Provide the [x, y] coordinate of the cell's center where the given text is located.  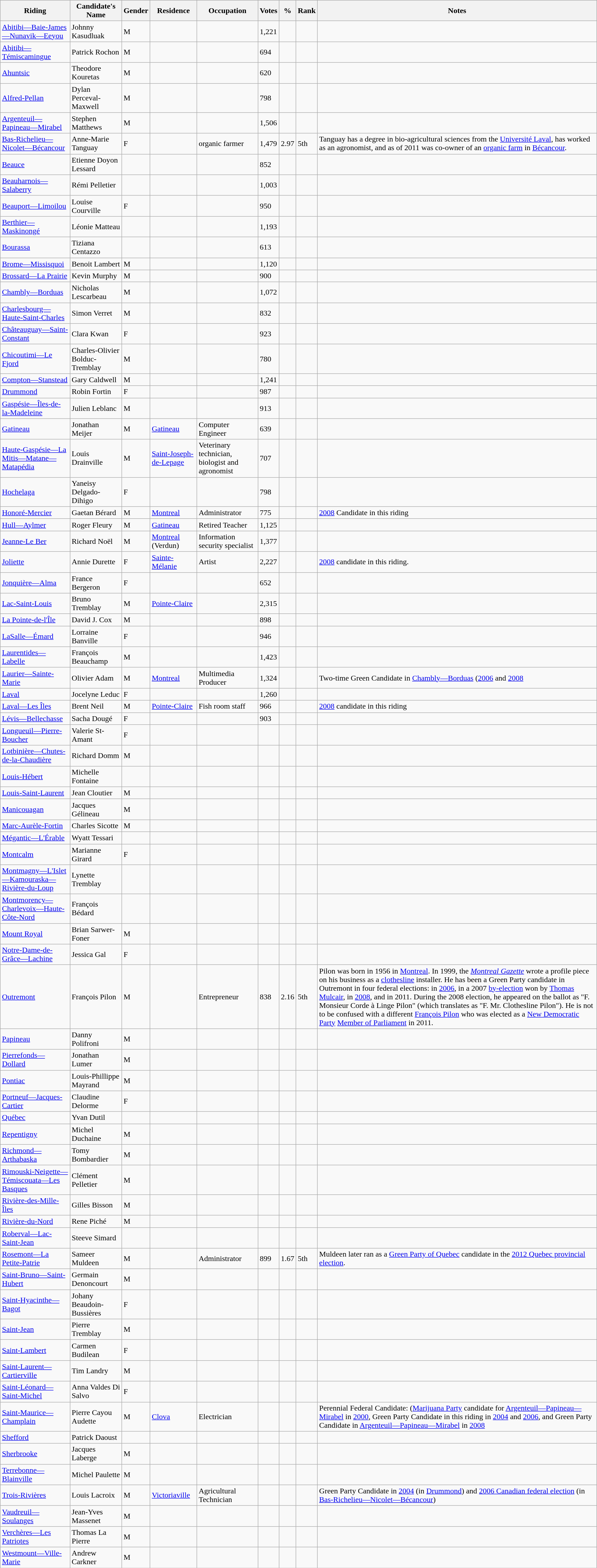
Jeanne-Le Ber [35, 541]
2.16 [288, 997]
Gaetan Bérard [96, 513]
1,003 [269, 185]
Saint-Laurent—Cartierville [35, 1371]
903 [269, 718]
1,423 [269, 657]
1,221 [269, 31]
Richard Noël [96, 541]
Repentigny [35, 1134]
838 [269, 997]
Montreal (Verdun) [173, 541]
Pontiac [35, 1081]
652 [269, 583]
620 [269, 73]
Anna Valdes Di Salvo [96, 1392]
Valerie St-Amant [96, 735]
Saint-Jean [35, 1329]
Richmond—Arthabaska [35, 1155]
Patrick Daoust [96, 1437]
Abitibi—Baie-James—Nunavik—Eeyou [35, 31]
613 [269, 247]
Joliette [35, 562]
Votes [269, 11]
707 [269, 458]
Rivière-des-Mille-Îles [35, 1205]
Theodore Kouretas [96, 73]
Wyatt Tessari [96, 838]
Beauce [35, 164]
Rivière-du-Nord [35, 1221]
Laurentides—Labelle [35, 657]
1,193 [269, 226]
Pierre Cayou Audette [96, 1417]
Verchères—Les Patriotes [35, 1536]
Saint-Joseph-de-Lepage [173, 458]
Anne-Marie Tanguay [96, 143]
Computer Engineer [227, 429]
Retired Teacher [227, 525]
François Pilon [96, 997]
Lévis—Bellechasse [35, 718]
Jacques Gélineau [96, 809]
Tiziana Centazzo [96, 247]
Westmount—Ville-Marie [35, 1557]
Jean Cloutier [96, 793]
1.67 [288, 1258]
Beauport—Limoilou [35, 206]
Rank [307, 11]
899 [269, 1258]
Outremont [35, 997]
Abitibi—Témiscamingue [35, 52]
Jonathan Lumer [96, 1060]
Gilles Bisson [96, 1205]
Châteauguay—Saint-Constant [35, 334]
Charlesbourg—Haute-Saint-Charles [35, 313]
Longueuil—Pierre-Boucher [35, 735]
Mégantic—L'Érable [35, 838]
Louis-Phillippe Mayrand [96, 1081]
Saint-Bruno—Saint-Hubert [35, 1280]
Kevin Murphy [96, 276]
Alfred-Pellan [35, 98]
Rémi Pelletier [96, 185]
Steeve Simard [96, 1237]
Laval—Les Îles [35, 706]
Québec [35, 1118]
Drummond [35, 392]
Saint-Maurice—Champlain [35, 1417]
Lac-Saint-Louis [35, 604]
Notre-Dame-de-Grâce—Lachine [35, 954]
Candidate's Name [96, 11]
David J. Cox [96, 620]
France Bergeron [96, 583]
1,125 [269, 525]
Notes [457, 11]
780 [269, 359]
946 [269, 636]
Gender [136, 11]
Bourassa [35, 247]
1,377 [269, 541]
Annie Durette [96, 562]
Rimouski-Neigette—Témiscouata—Les Basques [35, 1180]
Montmorency—Charlevoix—Haute-Côte-Nord [35, 909]
Simon Verret [96, 313]
Saint-Léonard—Saint-Michel [35, 1392]
Roger Fleury [96, 525]
Terrebonne—Blainville [35, 1475]
Richard Domm [96, 755]
Montmagny—L'Islet—Kamouraska—Rivière-du-Loup [35, 879]
1,072 [269, 293]
Stephen Matthews [96, 123]
Beauharnois—Salaberry [35, 185]
Johany Beaudoin-Bussières [96, 1304]
Tomy Bombardier [96, 1155]
Marianne Girard [96, 854]
Sherbrooke [35, 1454]
Brossard—La Prairie [35, 276]
Victoriaville [173, 1495]
Montcalm [35, 854]
Brent Neil [96, 706]
Clova [173, 1417]
Hull—Aylmer [35, 525]
Léonie Matteau [96, 226]
Michel Paulette [96, 1475]
Mount Royal [35, 934]
Haute-Gaspésie—La Mitis—Matane—Matapédia [35, 458]
Fish room staff [227, 706]
Charles Sicotte [96, 826]
775 [269, 513]
Veterinary technician, biologist and agronomist [227, 458]
950 [269, 206]
Papineau [35, 1039]
Danny Polifroni [96, 1039]
LaSalle—Émard [35, 636]
Brome—Missisquoi [35, 264]
Entrepreneur [227, 997]
Gary Caldwell [96, 380]
Sameer Muldeen [96, 1258]
Clara Kwan [96, 334]
Lorraine Banville [96, 636]
Portneuf—Jacques-Cartier [35, 1101]
% [288, 11]
Chicoutimi—Le Fjord [35, 359]
2,315 [269, 604]
Shefford [35, 1437]
organic farmer [227, 143]
Jonquière—Alma [35, 583]
François Bédard [96, 909]
Green Party Candidate in 2004 (in Drummond) and 2006 Canadian federal election (in Bas-Richelieu—Nicolet—Bécancour) [457, 1495]
Patrick Rochon [96, 52]
Multimedia Producer [227, 678]
1,479 [269, 143]
Yvan Dutil [96, 1118]
Agricultural Technician [227, 1495]
900 [269, 276]
Louis-Saint-Laurent [35, 793]
1,506 [269, 123]
Lotbinière—Chutes-de-la-Chaudière [35, 755]
Roberval—Lac-Saint-Jean [35, 1237]
694 [269, 52]
2008 candidate in this riding [457, 706]
913 [269, 408]
Gaspésie—Îles-de-la-Madeleine [35, 408]
Chambly—Borduas [35, 293]
Carmen Budilean [96, 1350]
852 [269, 164]
987 [269, 392]
Rosemont—La Petite-Patrie [35, 1258]
2,227 [269, 562]
Argenteuil—Papineau—Mirabel [35, 123]
Riding [35, 11]
Compton—Stanstead [35, 380]
639 [269, 429]
Lynette Tremblay [96, 879]
Michelle Fontaine [96, 777]
Dylan Perceval-Maxwell [96, 98]
Pierrefonds—Dollard [35, 1060]
Johnny Kasudluak [96, 31]
1,241 [269, 380]
Sainte-Mélanie [173, 562]
Muldeen later ran as a Green Party of Quebec candidate in the 2012 Quebec provincial election. [457, 1258]
Information security specialist [227, 541]
Robin Fortin [96, 392]
Electrician [227, 1417]
Jean-Yves Massenet [96, 1516]
Jocelyne Leduc [96, 694]
Olivier Adam [96, 678]
1,324 [269, 678]
Saint-Hyacinthe—Bagot [35, 1304]
Laurier—Sainte-Marie [35, 678]
La Pointe-de-l'Île [35, 620]
923 [269, 334]
Residence [173, 11]
Manicouagan [35, 809]
Artist [227, 562]
Etienne Doyon Lessard [96, 164]
Hochelaga [35, 492]
Berthier—Maskinongé [35, 226]
Jessica Gal [96, 954]
Sacha Dougé [96, 718]
Thomas La Pierre [96, 1536]
832 [269, 313]
Clément Pelletier [96, 1180]
Two-time Green Candidate in Chambly—Borduas (2006 and 2008 [457, 678]
Bas-Richelieu—Nicolet—Bécancour [35, 143]
Louise Courville [96, 206]
Louis Drainville [96, 458]
Nicholas Lescarbeau [96, 293]
Louis Lacroix [96, 1495]
Charles-Olivier Bolduc-Tremblay [96, 359]
Jacques Laberge [96, 1454]
898 [269, 620]
2008 Candidate in this riding [457, 513]
Trois-Rivières [35, 1495]
Marc-Aurèle-Fortin [35, 826]
Bruno Tremblay [96, 604]
Occupation [227, 11]
Brian Sarwer-Foner [96, 934]
Andrew Carkner [96, 1557]
Julien Leblanc [96, 408]
1,120 [269, 264]
Vaudreuil—Soulanges [35, 1516]
Pierre Tremblay [96, 1329]
Saint-Lambert [35, 1350]
Laval [35, 694]
François Beauchamp [96, 657]
Michel Duchaine [96, 1134]
966 [269, 706]
Honoré-Mercier [35, 513]
Claudine Delorme [96, 1101]
Jonathan Meijer [96, 429]
Tim Landry [96, 1371]
Louis-Hébert [35, 777]
Yaneisy Delgado-Dihigo [96, 492]
Ahuntsic [35, 73]
2008 candidate in this riding. [457, 562]
Benoit Lambert [96, 264]
Rene Piché [96, 1221]
Germain Denoncourt [96, 1280]
1,260 [269, 694]
2.97 [288, 143]
